Return the (X, Y) coordinate for the center point of the cell that contains the specified text.  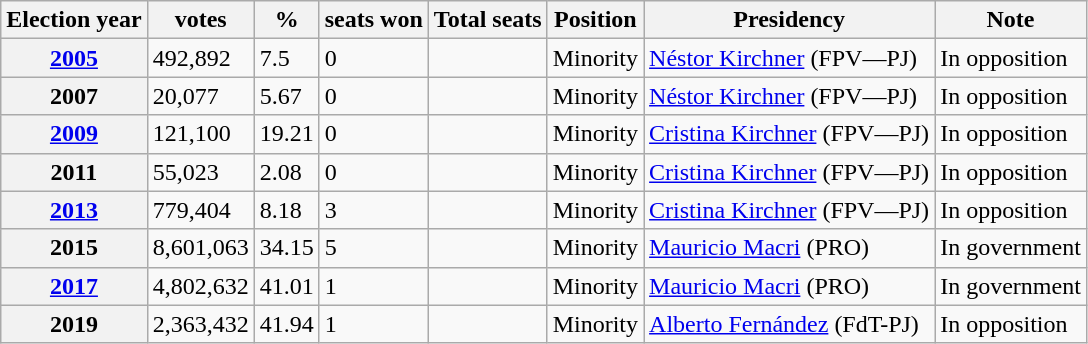
34.15 (286, 248)
2.08 (286, 172)
Position (595, 20)
8,601,063 (200, 248)
3 (374, 210)
seats won (374, 20)
Note (1011, 20)
2013 (74, 210)
41.01 (286, 286)
4,802,632 (200, 286)
492,892 (200, 58)
Total seats (488, 20)
votes (200, 20)
2011 (74, 172)
41.94 (286, 324)
55,023 (200, 172)
779,404 (200, 210)
2009 (74, 134)
Alberto Fernández (FdT-PJ) (790, 324)
% (286, 20)
2019 (74, 324)
121,100 (200, 134)
7.5 (286, 58)
5 (374, 248)
Election year (74, 20)
20,077 (200, 96)
2017 (74, 286)
5.67 (286, 96)
19.21 (286, 134)
2,363,432 (200, 324)
8.18 (286, 210)
Presidency (790, 20)
2005 (74, 58)
2015 (74, 248)
2007 (74, 96)
